For the text-containing cell, return its midpoint in (X, Y) coordinate format. 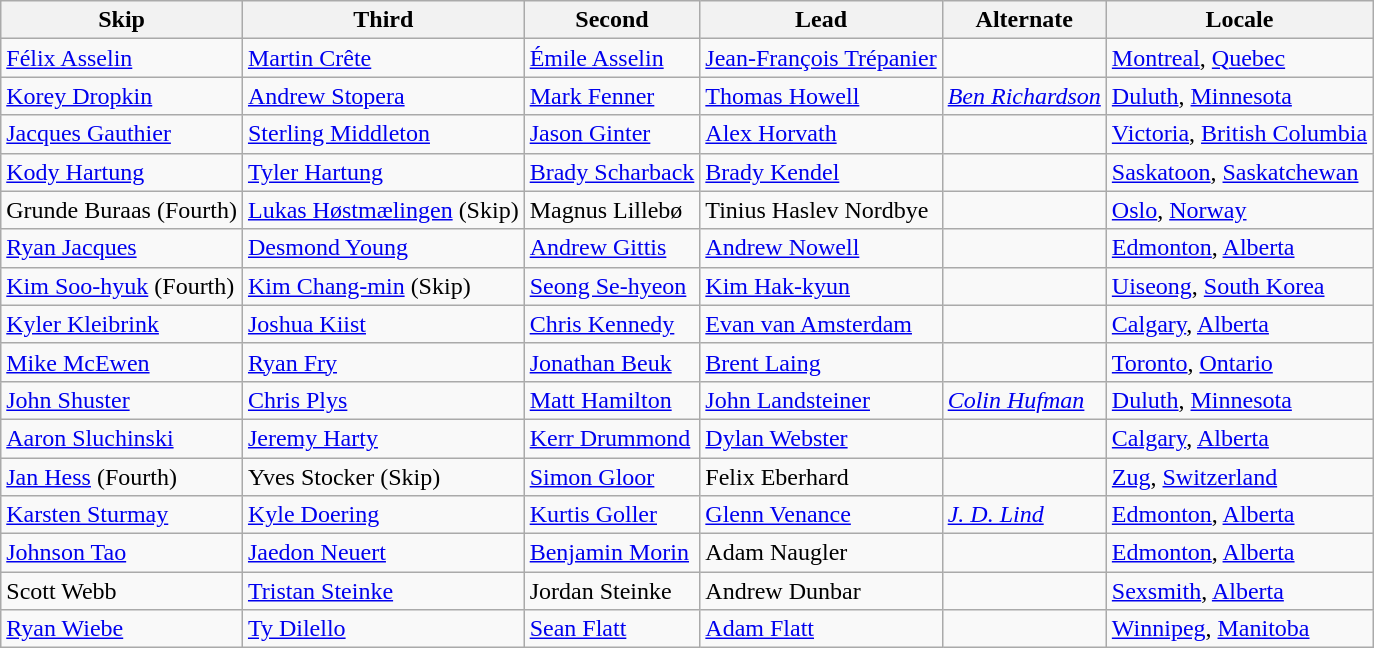
Kody Hartung (122, 172)
Aaron Sluchinski (122, 438)
Andrew Gittis (612, 248)
Chris Kennedy (612, 324)
Sterling Middleton (383, 134)
Brady Kendel (821, 172)
Brady Scharback (612, 172)
Andrew Stopera (383, 96)
Chris Plys (383, 400)
Korey Dropkin (122, 96)
Joshua Kiist (383, 324)
Kyler Kleibrink (122, 324)
Andrew Nowell (821, 248)
Jonathan Beuk (612, 362)
Johnson Tao (122, 553)
Lead (821, 20)
Kerr Drummond (612, 438)
Brent Laing (821, 362)
Sexsmith, Alberta (1239, 591)
Victoria, British Columbia (1239, 134)
Second (612, 20)
Scott Webb (122, 591)
Montreal, Quebec (1239, 58)
Colin Hufman (1024, 400)
Andrew Dunbar (821, 591)
Evan van Amsterdam (821, 324)
Seong Se-hyeon (612, 286)
Toronto, Ontario (1239, 362)
Tristan Steinke (383, 591)
Mike McEwen (122, 362)
Jaedon Neuert (383, 553)
Kurtis Goller (612, 515)
Jacques Gauthier (122, 134)
Benjamin Morin (612, 553)
Saskatoon, Saskatchewan (1239, 172)
Ryan Jacques (122, 248)
Matt Hamilton (612, 400)
Ryan Fry (383, 362)
Ben Richardson (1024, 96)
Tyler Hartung (383, 172)
Magnus Lillebø (612, 210)
John Landsteiner (821, 400)
Martin Crête (383, 58)
Ryan Wiebe (122, 629)
Jason Ginter (612, 134)
Grunde Buraas (Fourth) (122, 210)
Jordan Steinke (612, 591)
Lukas Høstmælingen (Skip) (383, 210)
Locale (1239, 20)
Third (383, 20)
Felix Eberhard (821, 477)
Kim Hak-kyun (821, 286)
Mark Fenner (612, 96)
Kyle Doering (383, 515)
Simon Gloor (612, 477)
Félix Asselin (122, 58)
Zug, Switzerland (1239, 477)
Kim Soo-hyuk (Fourth) (122, 286)
Thomas Howell (821, 96)
Sean Flatt (612, 629)
Tinius Haslev Nordbye (821, 210)
Adam Flatt (821, 629)
Glenn Venance (821, 515)
Skip (122, 20)
Ty Dilello (383, 629)
Alex Horvath (821, 134)
Émile Asselin (612, 58)
Adam Naugler (821, 553)
Karsten Sturmay (122, 515)
John Shuster (122, 400)
Uiseong, South Korea (1239, 286)
Kim Chang-min (Skip) (383, 286)
J. D. Lind (1024, 515)
Yves Stocker (Skip) (383, 477)
Jan Hess (Fourth) (122, 477)
Jean-François Trépanier (821, 58)
Alternate (1024, 20)
Oslo, Norway (1239, 210)
Dylan Webster (821, 438)
Jeremy Harty (383, 438)
Desmond Young (383, 248)
Winnipeg, Manitoba (1239, 629)
